Provide the (x, y) coordinate of the cell's center where the given text is located.  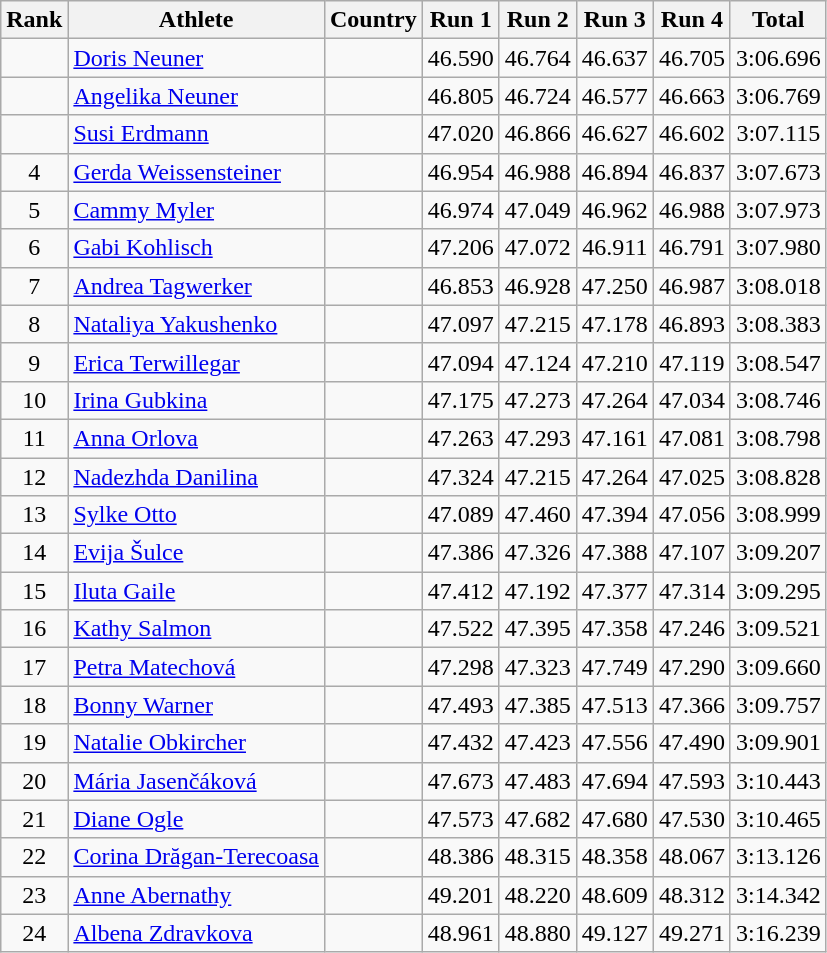
Albena Zdravkova (196, 933)
47.034 (692, 400)
47.049 (538, 210)
3:07.115 (778, 134)
47.056 (692, 515)
46.911 (614, 248)
3:13.126 (778, 857)
Run 4 (692, 20)
Evija Šulce (196, 553)
Irina Gubkina (196, 400)
49.127 (614, 933)
18 (34, 705)
3:07.973 (778, 210)
Nadezhda Danilina (196, 477)
Natalie Obkircher (196, 743)
46.705 (692, 58)
48.067 (692, 857)
47.097 (460, 324)
47.107 (692, 553)
16 (34, 629)
48.609 (614, 895)
47.206 (460, 248)
3:08.383 (778, 324)
3:06.696 (778, 58)
47.395 (538, 629)
3:08.999 (778, 515)
46.954 (460, 172)
46.928 (538, 286)
48.220 (538, 895)
Athlete (196, 20)
3:16.239 (778, 933)
47.119 (692, 362)
48.312 (692, 895)
23 (34, 895)
3:08.798 (778, 438)
47.314 (692, 591)
3:14.342 (778, 895)
3:08.828 (778, 477)
3:08.018 (778, 286)
3:09.901 (778, 743)
48.315 (538, 857)
47.358 (614, 629)
47.323 (538, 667)
21 (34, 819)
12 (34, 477)
Run 2 (538, 20)
47.493 (460, 705)
47.161 (614, 438)
5 (34, 210)
Nataliya Yakushenko (196, 324)
Total (778, 20)
24 (34, 933)
46.602 (692, 134)
Run 1 (460, 20)
48.358 (614, 857)
Sylke Otto (196, 515)
47.081 (692, 438)
Iluta Gaile (196, 591)
Petra Matechová (196, 667)
3:09.660 (778, 667)
3:07.673 (778, 172)
3:08.547 (778, 362)
49.271 (692, 933)
Cammy Myler (196, 210)
46.627 (614, 134)
22 (34, 857)
47.593 (692, 781)
47.020 (460, 134)
47.290 (692, 667)
46.893 (692, 324)
46.663 (692, 96)
3:09.207 (778, 553)
48.386 (460, 857)
14 (34, 553)
4 (34, 172)
7 (34, 286)
3:09.757 (778, 705)
47.298 (460, 667)
17 (34, 667)
47.386 (460, 553)
47.326 (538, 553)
Corina Drăgan-Terecoasa (196, 857)
46.974 (460, 210)
Doris Neuner (196, 58)
47.273 (538, 400)
46.805 (460, 96)
46.637 (614, 58)
Bonny Warner (196, 705)
48.880 (538, 933)
47.388 (614, 553)
47.263 (460, 438)
47.175 (460, 400)
47.573 (460, 819)
48.961 (460, 933)
20 (34, 781)
46.866 (538, 134)
47.377 (614, 591)
46.962 (614, 210)
3:09.295 (778, 591)
47.072 (538, 248)
47.089 (460, 515)
47.366 (692, 705)
Gabi Kohlisch (196, 248)
47.394 (614, 515)
47.385 (538, 705)
47.210 (614, 362)
8 (34, 324)
Gerda Weissensteiner (196, 172)
47.673 (460, 781)
9 (34, 362)
47.513 (614, 705)
13 (34, 515)
47.293 (538, 438)
Susi Erdmann (196, 134)
Country (373, 20)
46.791 (692, 248)
47.556 (614, 743)
47.460 (538, 515)
47.178 (614, 324)
3:09.521 (778, 629)
6 (34, 248)
11 (34, 438)
10 (34, 400)
46.987 (692, 286)
3:07.980 (778, 248)
3:08.746 (778, 400)
47.324 (460, 477)
Andrea Tagwerker (196, 286)
47.483 (538, 781)
47.682 (538, 819)
Erica Terwillegar (196, 362)
Anne Abernathy (196, 895)
3:06.769 (778, 96)
47.025 (692, 477)
Diane Ogle (196, 819)
Rank (34, 20)
Anna Orlova (196, 438)
3:10.465 (778, 819)
47.094 (460, 362)
49.201 (460, 895)
3:10.443 (778, 781)
46.837 (692, 172)
46.590 (460, 58)
Mária Jasenčáková (196, 781)
Run 3 (614, 20)
47.530 (692, 819)
Angelika Neuner (196, 96)
Kathy Salmon (196, 629)
19 (34, 743)
15 (34, 591)
47.124 (538, 362)
47.192 (538, 591)
47.680 (614, 819)
47.412 (460, 591)
46.853 (460, 286)
47.694 (614, 781)
46.764 (538, 58)
47.246 (692, 629)
47.250 (614, 286)
47.749 (614, 667)
46.894 (614, 172)
47.490 (692, 743)
47.432 (460, 743)
47.423 (538, 743)
46.577 (614, 96)
46.724 (538, 96)
47.522 (460, 629)
